Detect which cell encompasses the target text, then output its (X, Y) center coordinate. 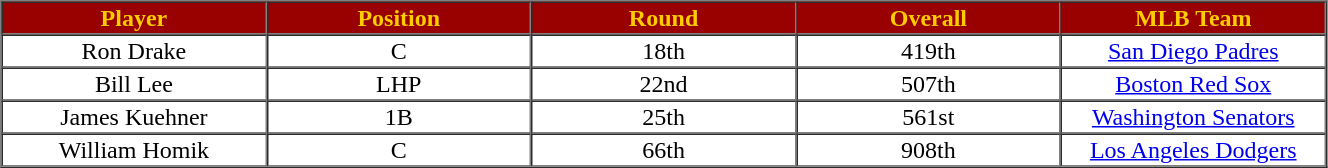
66th (664, 150)
Ron Drake (134, 50)
561st (928, 116)
1B (398, 116)
22nd (664, 84)
Boston Red Sox (1194, 84)
Round (664, 18)
Player (134, 18)
San Diego Padres (1194, 50)
Washington Senators (1194, 116)
Bill Lee (134, 84)
419th (928, 50)
LHP (398, 84)
William Homik (134, 150)
James Kuehner (134, 116)
Position (398, 18)
908th (928, 150)
507th (928, 84)
18th (664, 50)
MLB Team (1194, 18)
25th (664, 116)
Overall (928, 18)
Los Angeles Dodgers (1194, 150)
